Capture the cell that displays the provided text and extract its [X, Y] central coordinate. 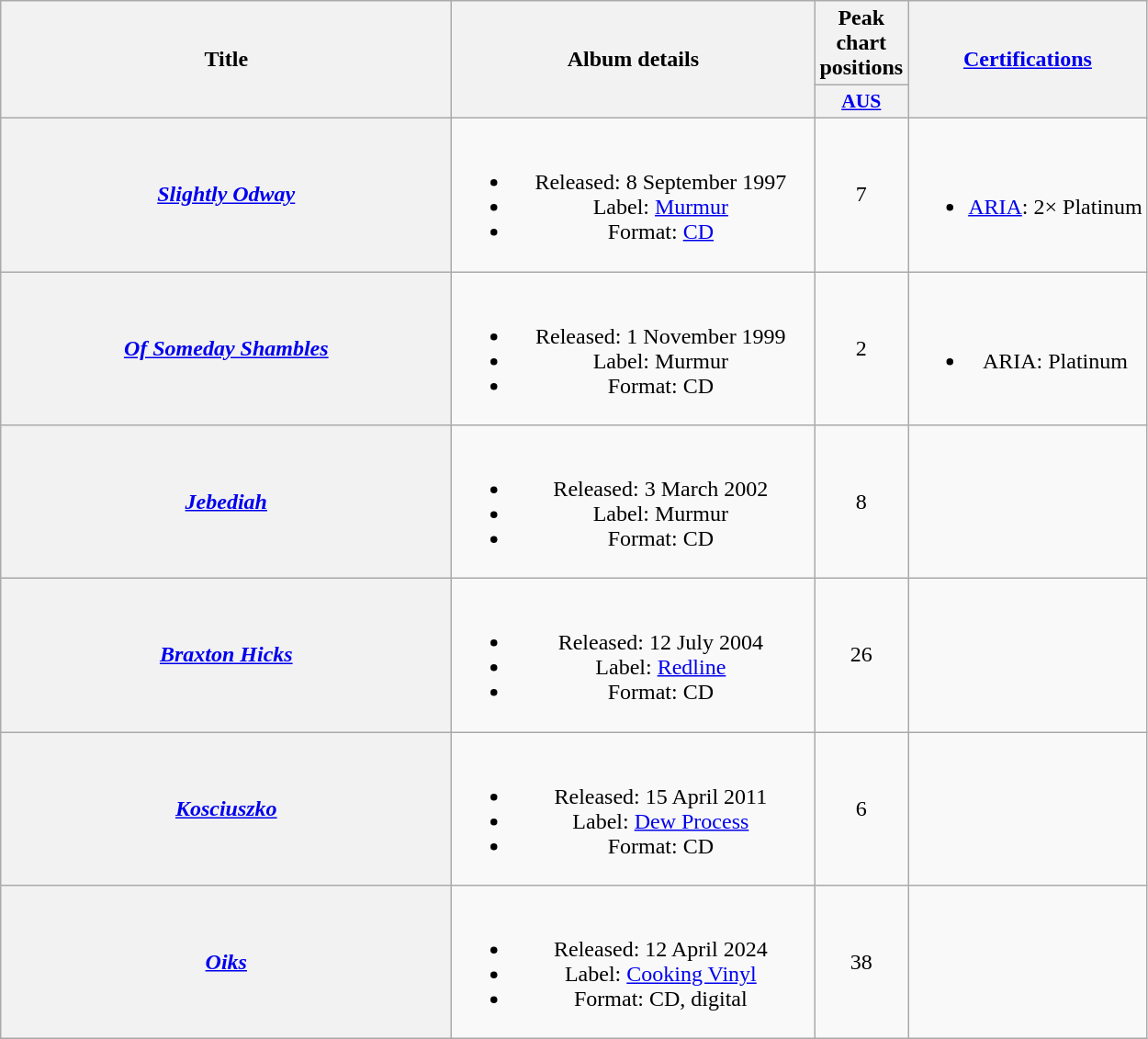
Braxton Hicks [226, 656]
Released: 15 April 2011Label: Dew Process Format: CD [634, 808]
Jebediah [226, 502]
8 [861, 502]
Slightly Odway [226, 195]
2 [861, 349]
Oiks [226, 963]
Released: 3 March 2002Label: Murmur Format: CD [634, 502]
ARIA: Platinum [1029, 349]
Certifications [1029, 60]
Released: 1 November 1999Label: Murmur Format: CD [634, 349]
Kosciuszko [226, 808]
Peak chart positions [861, 43]
6 [861, 808]
26 [861, 656]
Title [226, 60]
AUS [861, 102]
Released: 8 September 1997Label: Murmur Format: CD [634, 195]
Of Someday Shambles [226, 349]
ARIA: 2× Platinum [1029, 195]
7 [861, 195]
38 [861, 963]
Album details [634, 60]
Released: 12 July 2004Label: Redline Format: CD [634, 656]
Released: 12 April 2024Label: Cooking Vinyl Format: CD, digital [634, 963]
